Pinpoint the cell where the given text exists, returning its (x, y) midpoint coordinate. 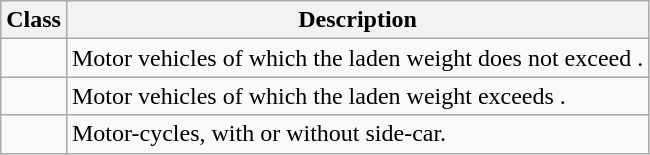
Motor vehicles of which the laden weight does not exceed . (357, 58)
Motor-cycles, with or without side-car. (357, 134)
Motor vehicles of which the laden weight exceeds . (357, 96)
Description (357, 20)
Class (34, 20)
